Return the [x, y] coordinate for the center point of the cell that contains the specified text.  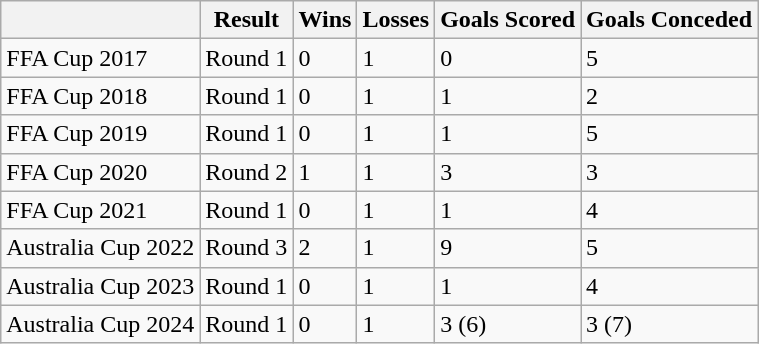
3 (7) [670, 324]
Goals Conceded [670, 20]
FFA Cup 2020 [100, 172]
Result [246, 20]
Australia Cup 2022 [100, 248]
FFA Cup 2019 [100, 134]
FFA Cup 2021 [100, 210]
9 [508, 248]
FFA Cup 2018 [100, 96]
Australia Cup 2023 [100, 286]
3 (6) [508, 324]
Wins [325, 20]
Round 2 [246, 172]
Round 3 [246, 248]
Goals Scored [508, 20]
FFA Cup 2017 [100, 58]
Australia Cup 2024 [100, 324]
Losses [396, 20]
